For the text-containing cell, return its midpoint in (x, y) coordinate format. 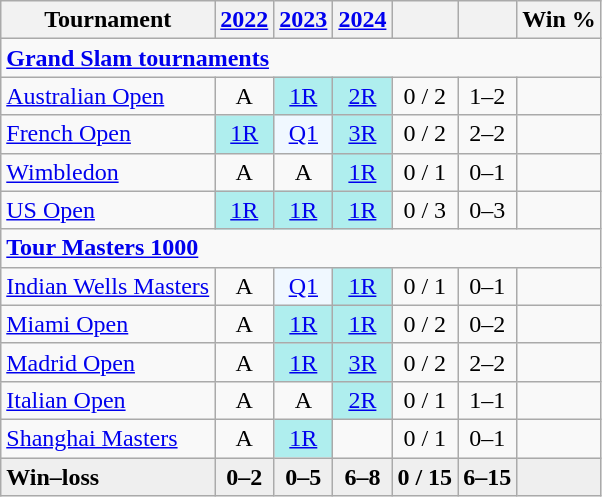
Win % (560, 20)
Tour Masters 1000 (302, 248)
French Open (108, 134)
0–5 (304, 477)
6–8 (362, 477)
Grand Slam tournaments (302, 58)
Madrid Open (108, 362)
2024 (362, 20)
2023 (304, 20)
2022 (244, 20)
1–1 (488, 400)
Italian Open (108, 400)
Miami Open (108, 324)
1–2 (488, 96)
Win–loss (108, 477)
Australian Open (108, 96)
Wimbledon (108, 172)
6–15 (488, 477)
Shanghai Masters (108, 438)
US Open (108, 210)
0 / 3 (425, 210)
Tournament (108, 20)
Indian Wells Masters (108, 286)
0 / 15 (425, 477)
0–3 (488, 210)
